Return the [X, Y] coordinate for the center point of the cell that contains the specified text.  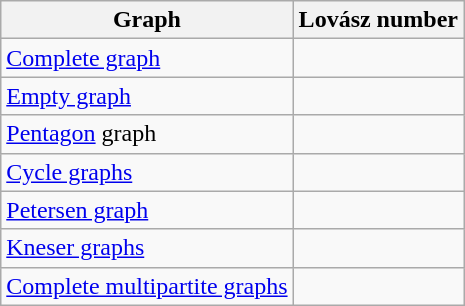
Complete graph [147, 58]
Lovász number [378, 20]
Petersen graph [147, 210]
Cycle graphs [147, 172]
Pentagon graph [147, 134]
Complete multipartite graphs [147, 286]
Empty graph [147, 96]
Graph [147, 20]
Kneser graphs [147, 248]
